Determine the (X, Y) coordinate at the center of the cell enclosing the given text.  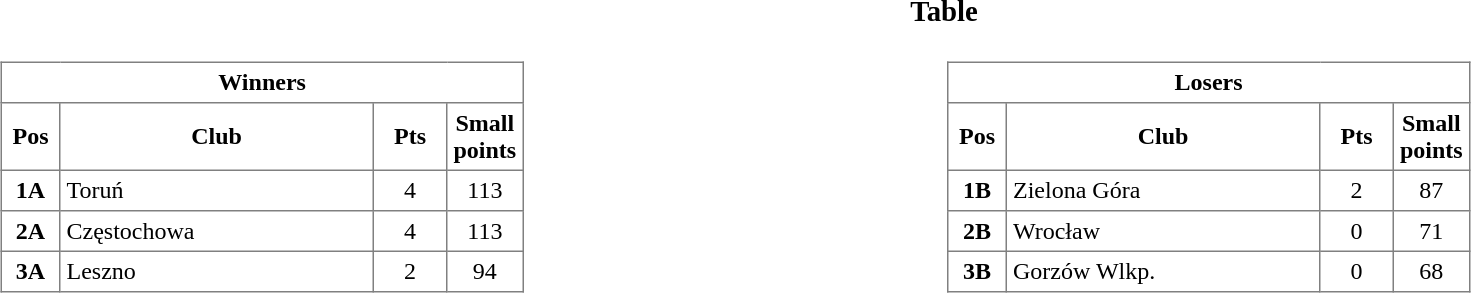
2A (30, 231)
Winners (262, 82)
1B (977, 190)
94 (485, 271)
Toruń (217, 190)
Leszno (217, 271)
87 (1431, 190)
Losers (1209, 82)
71 (1431, 231)
3A (30, 271)
3B (977, 271)
Zielona Góra (1163, 190)
68 (1431, 271)
Gorzów Wlkp. (1163, 271)
Częstochowa (217, 231)
2B (977, 231)
1A (30, 190)
Wrocław (1163, 231)
